Return the [x, y] coordinate for the center point of the cell that contains the specified text.  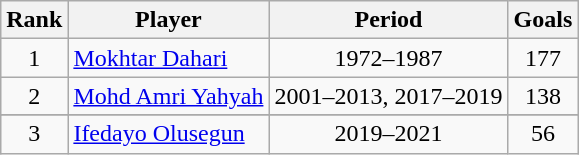
Rank [34, 20]
Ifedayo Olusegun [168, 134]
Period [388, 20]
3 [34, 134]
138 [543, 96]
Mohd Amri Yahyah [168, 96]
2001–2013, 2017–2019 [388, 96]
1972–1987 [388, 58]
Player [168, 20]
1 [34, 58]
Goals [543, 20]
2019–2021 [388, 134]
56 [543, 134]
2 [34, 96]
177 [543, 58]
Mokhtar Dahari [168, 58]
